Pinpoint the cell where the given text exists, returning its [X, Y] midpoint coordinate. 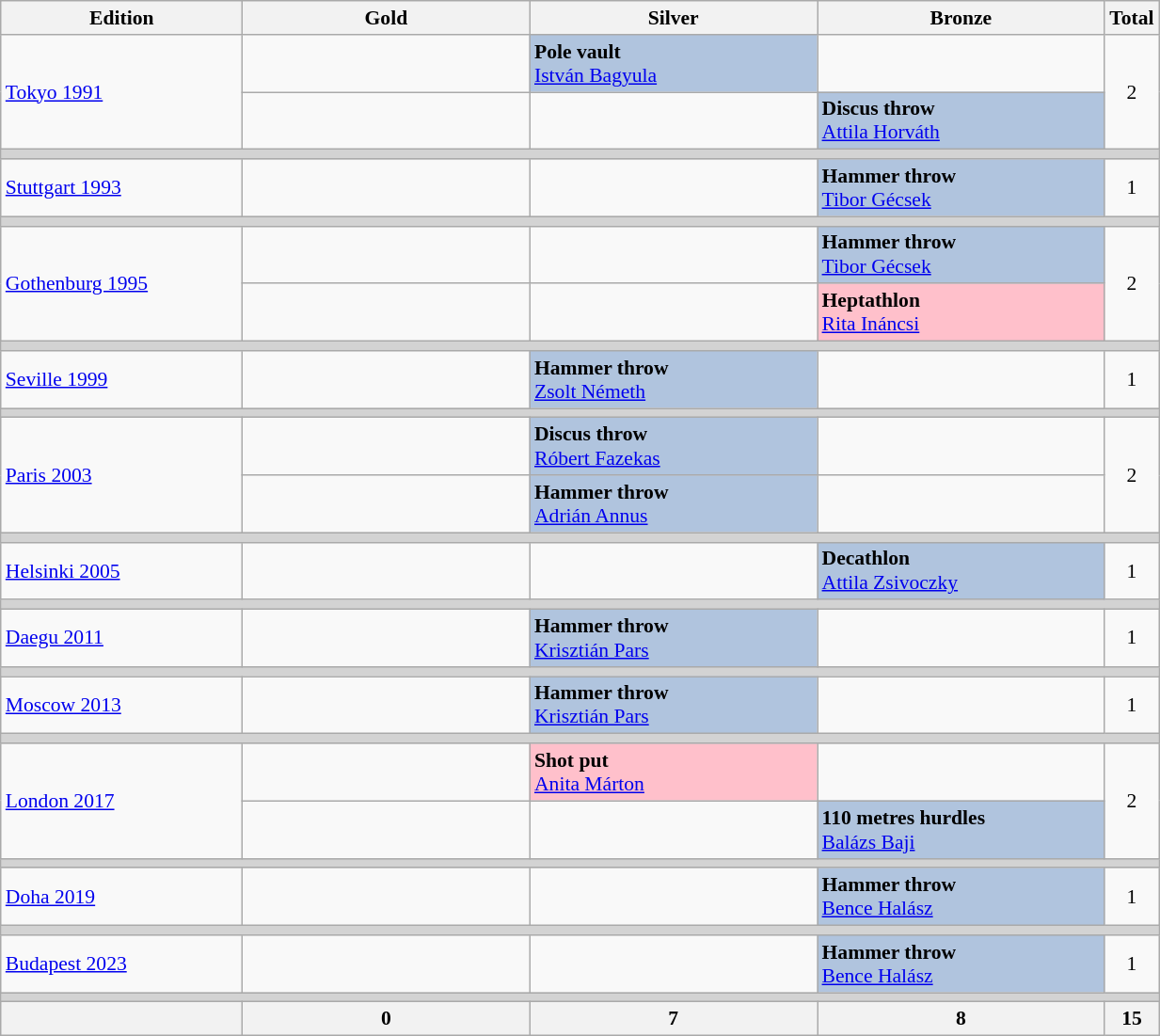
Paris 2003 [122, 475]
Discus throwRóbert Fazekas [674, 446]
8 [961, 1019]
Stuttgart 1993 [122, 188]
Discus throwAttila Horváth [961, 120]
Doha 2019 [122, 898]
7 [674, 1019]
HeptathlonRita Ináncsi [961, 312]
Silver [674, 18]
0 [386, 1019]
Moscow 2013 [122, 706]
110 metres hurdlesBalázs Baji [961, 830]
Gold [386, 18]
Bronze [961, 18]
Hammer throwAdrián Annus [674, 504]
Daegu 2011 [122, 638]
Gothenburg 1995 [122, 283]
London 2017 [122, 801]
15 [1131, 1019]
Shot putAnita Márton [674, 772]
Total [1131, 18]
Pole vaultIstván Bagyula [674, 64]
DecathlonAttila Zsivoczky [961, 570]
Seville 1999 [122, 380]
Tokyo 1991 [122, 92]
Budapest 2023 [122, 964]
Helsinki 2005 [122, 570]
Hammer throwZsolt Németh [674, 380]
Edition [122, 18]
